Output the [x, y] coordinate of the center of the cell containing the given text.  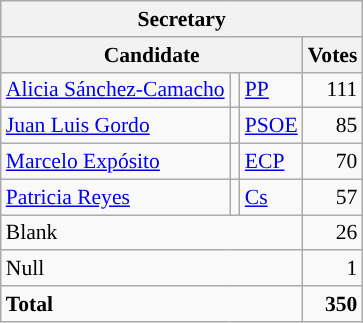
Juan Luis Gordo [116, 126]
26 [333, 233]
350 [333, 304]
Total [152, 304]
ECP [272, 162]
Cs [272, 197]
70 [333, 162]
Alicia Sánchez-Camacho [116, 90]
Votes [333, 55]
Patricia Reyes [116, 197]
85 [333, 126]
PP [272, 90]
Marcelo Expósito [116, 162]
Secretary [182, 19]
PSOE [272, 126]
Candidate [152, 55]
111 [333, 90]
Null [152, 269]
Blank [152, 233]
57 [333, 197]
1 [333, 269]
